Return [X, Y] of the center of cell containing provided text 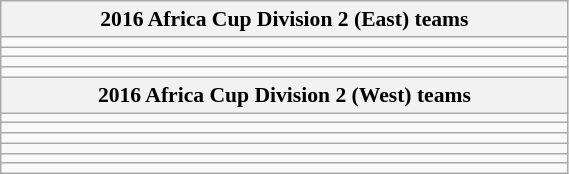
2016 Africa Cup Division 2 (West) teams [284, 95]
2016 Africa Cup Division 2 (East) teams [284, 19]
